From the cell containing the given text, extract its center point as [X, Y] coordinate. 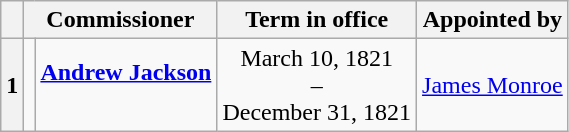
James Monroe [493, 85]
March 10, 1821–December 31, 1821 [317, 85]
Commissioner [120, 20]
Andrew Jackson [126, 85]
Term in office [317, 20]
1 [12, 85]
Appointed by [493, 20]
